Output the (X, Y) coordinate of the center of the cell containing the given text.  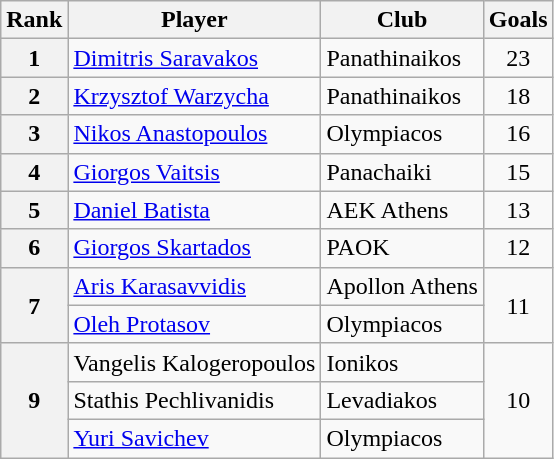
13 (518, 210)
11 (518, 305)
Panachaiki (402, 172)
3 (34, 134)
15 (518, 172)
4 (34, 172)
Yuri Savichev (194, 438)
2 (34, 96)
Giorgos Vaitsis (194, 172)
Giorgos Skartados (194, 248)
Nikos Anastopoulos (194, 134)
16 (518, 134)
1 (34, 58)
Dimitris Saravakos (194, 58)
Player (194, 20)
Stathis Pechlivanidis (194, 400)
Aris Karasavvidis (194, 286)
AEK Athens (402, 210)
18 (518, 96)
Apollon Athens (402, 286)
Ionikos (402, 362)
Daniel Batista (194, 210)
Club (402, 20)
Levadiakos (402, 400)
5 (34, 210)
PAOK (402, 248)
Oleh Protasov (194, 324)
9 (34, 400)
12 (518, 248)
Goals (518, 20)
10 (518, 400)
Krzysztof Warzycha (194, 96)
6 (34, 248)
23 (518, 58)
Vangelis Kalogeropoulos (194, 362)
7 (34, 305)
Rank (34, 20)
